Return the (X, Y) coordinate for the center point of the cell that contains the specified text.  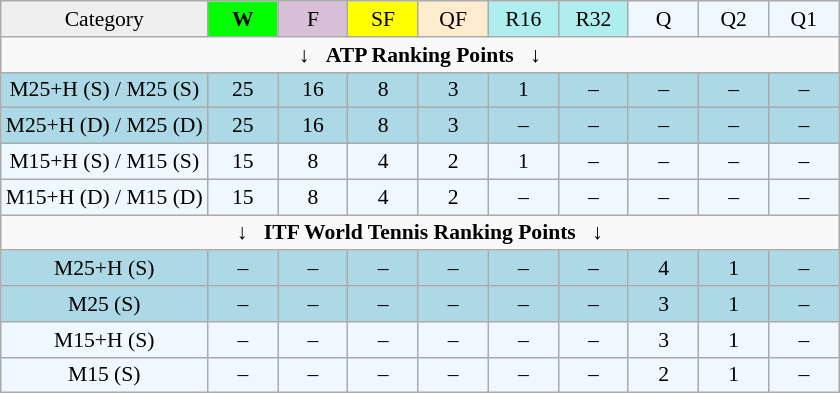
M15+H (D) / M15 (D) (104, 197)
M25+H (S) (104, 269)
F (313, 19)
M15+H (S) / M15 (S) (104, 162)
R32 (593, 19)
M25 (S) (104, 304)
Q1 (804, 19)
↓ ITF World Tennis Ranking Points ↓ (420, 233)
QF (453, 19)
W (243, 19)
Q (663, 19)
Q2 (734, 19)
M15+H (S) (104, 340)
M15 (S) (104, 375)
Category (104, 19)
R16 (523, 19)
M25+H (D) / M25 (D) (104, 126)
SF (383, 19)
M25+H (S) / M25 (S) (104, 90)
↓ ATP Ranking Points ↓ (420, 55)
